Output the [x, y] coordinate of the center of the cell containing the given text.  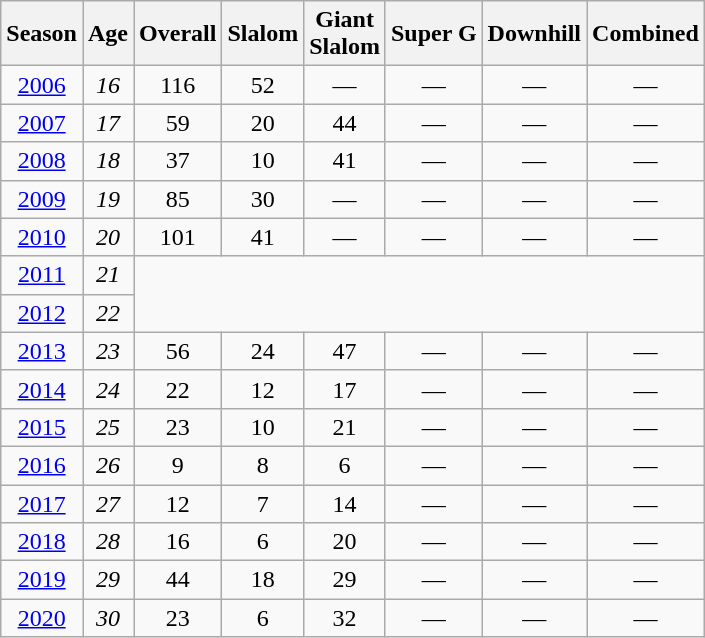
37 [178, 161]
2018 [42, 542]
28 [108, 542]
2016 [42, 465]
2014 [42, 389]
2015 [42, 427]
Slalom [263, 34]
2019 [42, 580]
2013 [42, 351]
101 [178, 237]
2011 [42, 275]
2009 [42, 199]
2008 [42, 161]
19 [108, 199]
14 [345, 503]
25 [108, 427]
59 [178, 123]
2006 [42, 85]
85 [178, 199]
52 [263, 85]
2007 [42, 123]
Season [42, 34]
116 [178, 85]
32 [345, 618]
2010 [42, 237]
Overall [178, 34]
27 [108, 503]
9 [178, 465]
2012 [42, 313]
Downhill [534, 34]
47 [345, 351]
2020 [42, 618]
2017 [42, 503]
Age [108, 34]
7 [263, 503]
8 [263, 465]
Super G [434, 34]
GiantSlalom [345, 34]
Combined [646, 34]
56 [178, 351]
26 [108, 465]
